Identify which cell holds the provided text, then report its (x, y) central coordinate. 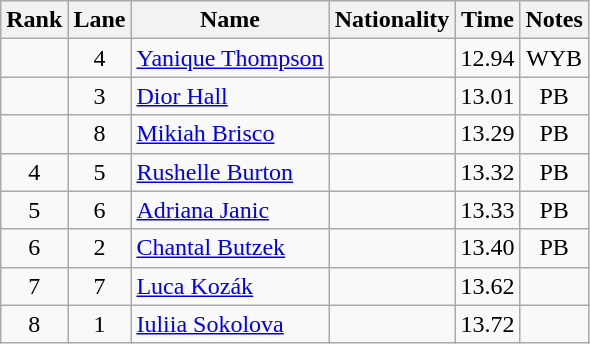
Lane (100, 20)
Iuliia Sokolova (230, 324)
1 (100, 324)
Luca Kozák (230, 286)
13.33 (488, 210)
3 (100, 96)
Time (488, 20)
13.62 (488, 286)
Mikiah Brisco (230, 134)
13.40 (488, 248)
Notes (554, 20)
13.32 (488, 172)
Nationality (392, 20)
13.72 (488, 324)
Chantal Butzek (230, 248)
Yanique Thompson (230, 58)
2 (100, 248)
WYB (554, 58)
Dior Hall (230, 96)
12.94 (488, 58)
Adriana Janic (230, 210)
Rank (34, 20)
Name (230, 20)
Rushelle Burton (230, 172)
13.29 (488, 134)
13.01 (488, 96)
